Search for the cell housing the specified text and yield its (X, Y) center coordinate. 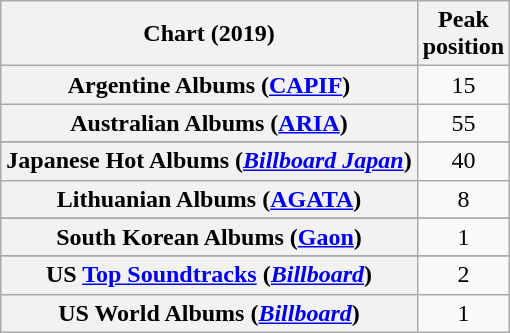
Argentine Albums (CAPIF) (209, 85)
55 (463, 123)
2 (463, 275)
US Top Soundtracks (Billboard) (209, 275)
Lithuanian Albums (AGATA) (209, 199)
40 (463, 161)
8 (463, 199)
Japanese Hot Albums (Billboard Japan) (209, 161)
South Korean Albums (Gaon) (209, 237)
Chart (2019) (209, 34)
15 (463, 85)
US World Albums (Billboard) (209, 313)
Peakposition (463, 34)
Australian Albums (ARIA) (209, 123)
